Search for the cell housing the specified text and yield its (x, y) center coordinate. 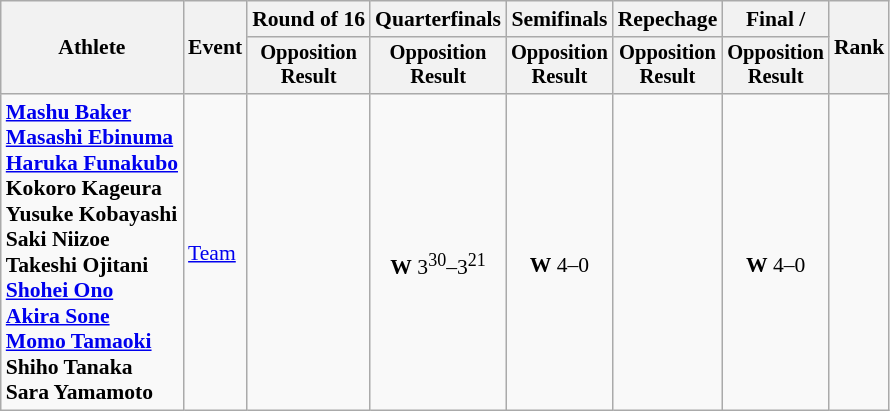
Event (215, 48)
Rank (860, 48)
Repechage (668, 19)
Team (215, 252)
Final / (776, 19)
Round of 16 (308, 19)
W 330–321 (438, 252)
Semifinals (560, 19)
Quarterfinals (438, 19)
Athlete (92, 48)
